Output the [X, Y] coordinate of the center of the cell containing the given text.  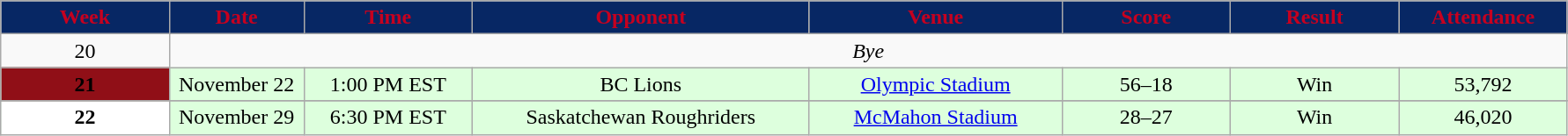
56–18 [1146, 84]
McMahon Stadium [935, 118]
20 [85, 51]
Week [85, 18]
1:00 PM EST [387, 84]
Date [236, 18]
53,792 [1483, 84]
Time [387, 18]
Bye [868, 51]
28–27 [1146, 118]
November 22 [236, 84]
21 [85, 84]
Score [1146, 18]
Result [1314, 18]
November 29 [236, 118]
Olympic Stadium [935, 84]
Saskatchewan Roughriders [641, 118]
22 [85, 118]
Attendance [1483, 18]
Venue [935, 18]
6:30 PM EST [387, 118]
46,020 [1483, 118]
BC Lions [641, 84]
Opponent [641, 18]
